Output the [x, y] coordinate of the center of the cell containing the given text.  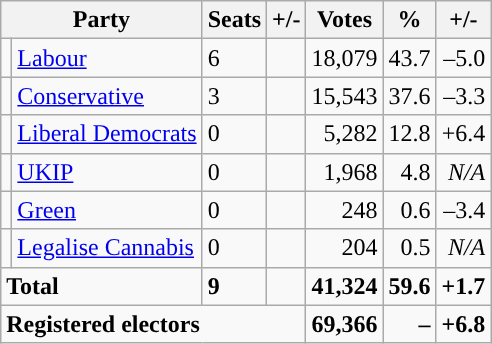
– [410, 324]
3 [234, 96]
41,324 [344, 286]
Party [102, 20]
Liberal Democrats [107, 134]
15,543 [344, 96]
6 [234, 58]
Votes [344, 20]
5,282 [344, 134]
12.8 [410, 134]
204 [344, 248]
+1.7 [464, 286]
Conservative [107, 96]
Labour [107, 58]
+6.4 [464, 134]
Seats [234, 20]
9 [234, 286]
+6.8 [464, 324]
248 [344, 210]
18,079 [344, 58]
1,968 [344, 172]
Total [102, 286]
UKIP [107, 172]
–5.0 [464, 58]
Green [107, 210]
–3.3 [464, 96]
4.8 [410, 172]
59.6 [410, 286]
69,366 [344, 324]
0.5 [410, 248]
–3.4 [464, 210]
% [410, 20]
0.6 [410, 210]
37.6 [410, 96]
Registered electors [154, 324]
43.7 [410, 58]
Legalise Cannabis [107, 248]
